Pinpoint the cell where the given text exists, returning its (X, Y) midpoint coordinate. 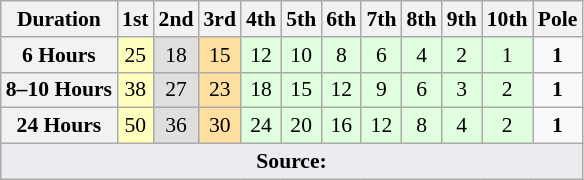
10 (301, 55)
25 (136, 55)
24 Hours (59, 126)
36 (176, 126)
8th (421, 19)
24 (261, 126)
3 (462, 90)
9 (381, 90)
Pole (558, 19)
1st (136, 19)
50 (136, 126)
Source: (292, 162)
30 (220, 126)
16 (341, 126)
Duration (59, 19)
9th (462, 19)
10th (508, 19)
6th (341, 19)
6 Hours (59, 55)
20 (301, 126)
8–10 Hours (59, 90)
4th (261, 19)
2nd (176, 19)
23 (220, 90)
7th (381, 19)
38 (136, 90)
5th (301, 19)
27 (176, 90)
3rd (220, 19)
